Identify which cell holds the provided text, then report its (x, y) central coordinate. 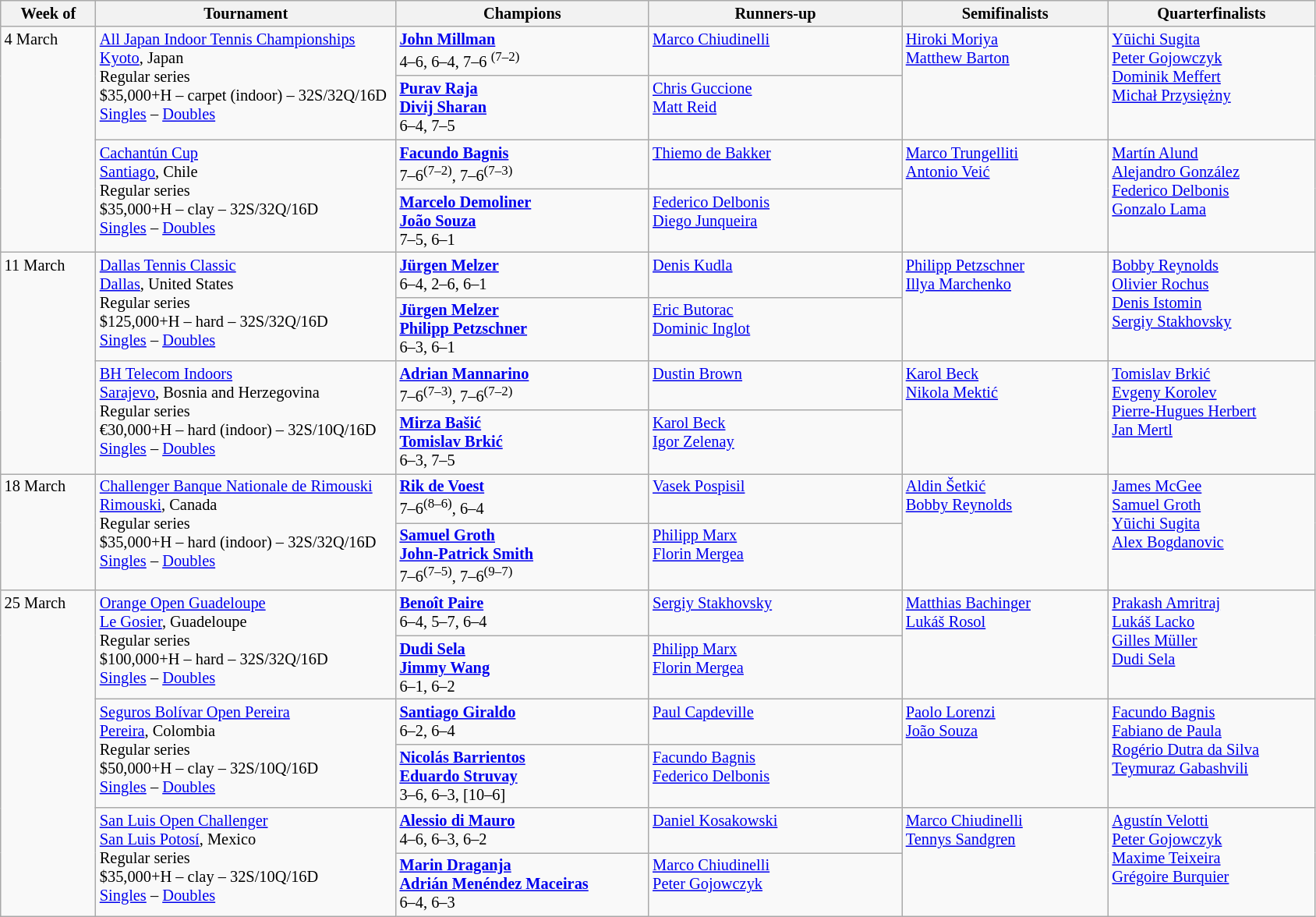
Nicolás Barrientos Eduardo Struvay3–6, 6–3, [10–6] (522, 776)
Marcelo Demoliner João Souza7–5, 6–1 (522, 221)
Runners-up (775, 13)
Rik de Voest 7–6(8–6), 6–4 (522, 497)
Matthias Bachinger Lukáš Rosol (1006, 644)
Yūichi Sugita Peter Gojowczyk Dominik Meffert Michał Przysiężny (1212, 83)
Agustín Velotti Peter Gojowczyk Maxime Teixeira Grégoire Burquier (1212, 862)
Marco Chiudinelli Peter Gojowczyk (775, 884)
Orange Open GuadeloupeLe Gosier, GuadeloupeRegular series$100,000+H – hard – 32S/32Q/16D Singles – Doubles (246, 644)
18 March (48, 532)
Quarterfinalists (1212, 13)
Hiroki Moriya Matthew Barton (1006, 83)
Facundo Bagnis Federico Delbonis (775, 776)
Dudi Sela Jimmy Wang 6–1, 6–2 (522, 667)
Bobby Reynolds Olivier Rochus Denis Istomin Sergiy Stakhovsky (1212, 306)
Dustin Brown (775, 385)
Marin Draganja Adrián Menéndez Maceiras 6–4, 6–3 (522, 884)
Marco Chiudinelli Tennys Sandgren (1006, 862)
Facundo Bagnis Fabiano de Paula Rogério Dutra da Silva Teymuraz Gabashvili (1212, 753)
Samuel Groth John-Patrick Smith 7–6(7–5), 7–6(9–7) (522, 557)
James McGee Samuel Groth Yūichi Sugita Alex Bogdanovic (1212, 532)
Adrian Mannarino 7–6(7–3), 7–6(7–2) (522, 385)
Dallas Tennis ClassicDallas, United StatesRegular series$125,000+H – hard – 32S/32Q/16D Singles – Doubles (246, 306)
Martín Alund Alejandro González Federico Delbonis Gonzalo Lama (1212, 196)
Benoît Paire 6–4, 5–7, 6–4 (522, 613)
Thiemo de Bakker (775, 164)
Paolo Lorenzi João Souza (1006, 753)
All Japan Indoor Tennis ChampionshipsKyoto, JapanRegular series$35,000+H – carpet (indoor) – 32S/32Q/16D Singles – Doubles (246, 83)
San Luis Open ChallengerSan Luis Potosí, MexicoRegular series$35,000+H – clay – 32S/10Q/16D Singles – Doubles (246, 862)
Jürgen Melzer Philipp Petzschner 6–3, 6–1 (522, 329)
Prakash Amritraj Lukáš Lacko Gilles Müller Dudi Sela (1212, 644)
BH Telecom IndoorsSarajevo, Bosnia and HerzegovinaRegular series€30,000+H – hard (indoor) – 32S/10Q/16D Singles – Doubles (246, 418)
Alessio di Mauro 4–6, 6–3, 6–2 (522, 830)
4 March (48, 139)
Week of (48, 13)
Tomislav Brkić Evgeny Korolev Pierre-Hugues Herbert Jan Mertl (1212, 418)
Purav Raja Divij Sharan6–4, 7–5 (522, 108)
Federico Delbonis Diego Junqueira (775, 221)
Chris Guccione Matt Reid (775, 108)
Jürgen Melzer 6–4, 2–6, 6–1 (522, 274)
Facundo Bagnis 7–6(7–2), 7–6(7–3) (522, 164)
Vasek Pospisil (775, 497)
Sergiy Stakhovsky (775, 613)
Challenger Banque Nationale de RimouskiRimouski, CanadaRegular series$35,000+H – hard (indoor) – 32S/32Q/16D Singles – Doubles (246, 532)
Philipp Petzschner Illya Marchenko (1006, 306)
Cachantún CupSantiago, ChileRegular series$35,000+H – clay – 32S/32Q/16D Singles – Doubles (246, 196)
25 March (48, 753)
Semifinalists (1006, 13)
Eric Butorac Dominic Inglot (775, 329)
Aldin Šetkić Bobby Reynolds (1006, 532)
Santiago Giraldo6–2, 6–4 (522, 721)
Marco Trungelliti Antonio Veić (1006, 196)
Karol Beck Igor Zelenay (775, 441)
Daniel Kosakowski (775, 830)
Champions (522, 13)
Karol Beck Nikola Mektić (1006, 418)
Paul Capdeville (775, 721)
Mirza Bašić Tomislav Brkić 6–3, 7–5 (522, 441)
Marco Chiudinelli (775, 51)
Seguros Bolívar Open PereiraPereira, ColombiaRegular series$50,000+H – clay – 32S/10Q/16D Singles – Doubles (246, 753)
Denis Kudla (775, 274)
John Millman 4–6, 6–4, 7–6 (7–2) (522, 51)
11 March (48, 363)
Tournament (246, 13)
